Pinpoint the cell where the given text exists, returning its (X, Y) midpoint coordinate. 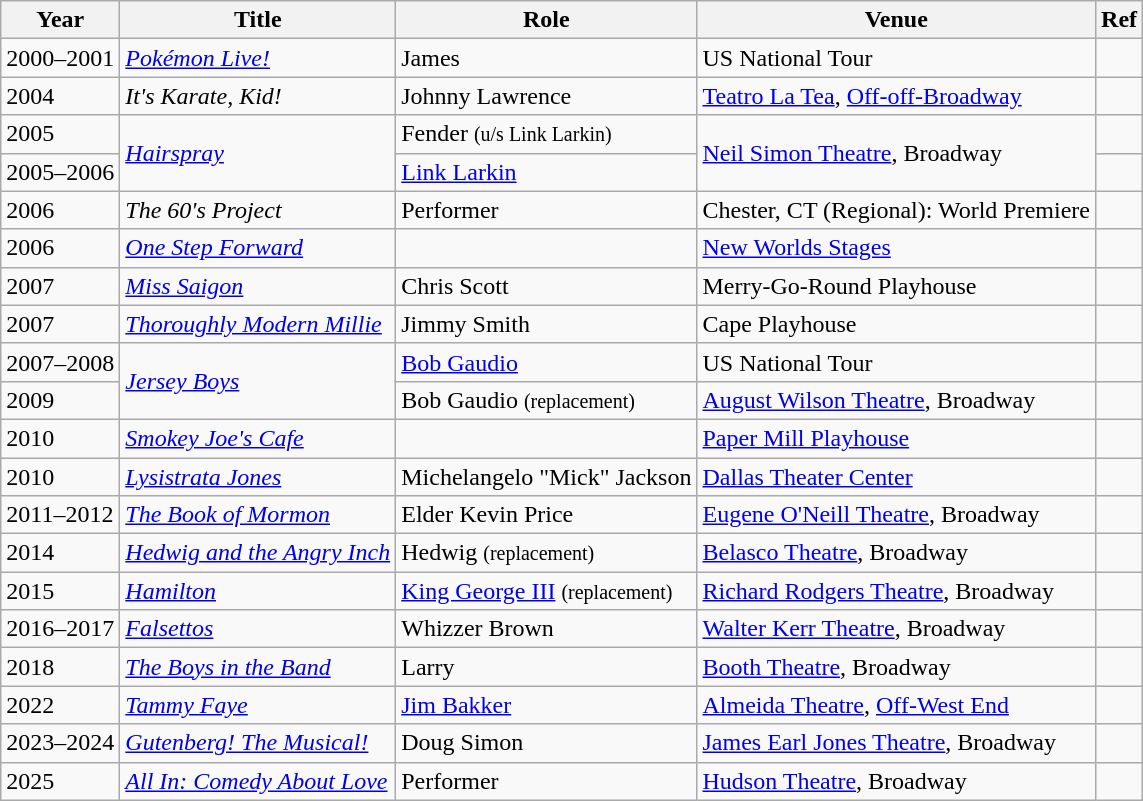
2025 (60, 781)
2005–2006 (60, 172)
The Book of Mormon (258, 515)
It's Karate, Kid! (258, 96)
Almeida Theatre, Off-West End (896, 705)
Merry-Go-Round Playhouse (896, 286)
2018 (60, 667)
James Earl Jones Theatre, Broadway (896, 743)
Title (258, 20)
Jimmy Smith (546, 324)
2011–2012 (60, 515)
2007–2008 (60, 362)
Cape Playhouse (896, 324)
Pokémon Live! (258, 58)
Doug Simon (546, 743)
Lysistrata Jones (258, 477)
Eugene O'Neill Theatre, Broadway (896, 515)
Paper Mill Playhouse (896, 438)
The 60's Project (258, 210)
Smokey Joe's Cafe (258, 438)
Hudson Theatre, Broadway (896, 781)
Ref (1120, 20)
Falsettos (258, 629)
Role (546, 20)
Gutenberg! The Musical! (258, 743)
King George III (replacement) (546, 591)
Chester, CT (Regional): World Premiere (896, 210)
2016–2017 (60, 629)
2005 (60, 134)
Teatro La Tea, Off-off-Broadway (896, 96)
Walter Kerr Theatre, Broadway (896, 629)
New Worlds Stages (896, 248)
Michelangelo "Mick" Jackson (546, 477)
2015 (60, 591)
Whizzer Brown (546, 629)
2022 (60, 705)
Booth Theatre, Broadway (896, 667)
Chris Scott (546, 286)
Neil Simon Theatre, Broadway (896, 153)
Hedwig and the Angry Inch (258, 553)
Link Larkin (546, 172)
2009 (60, 400)
2023–2024 (60, 743)
One Step Forward (258, 248)
August Wilson Theatre, Broadway (896, 400)
Bob Gaudio (replacement) (546, 400)
Dallas Theater Center (896, 477)
Tammy Faye (258, 705)
Miss Saigon (258, 286)
James (546, 58)
Richard Rodgers Theatre, Broadway (896, 591)
Hedwig (replacement) (546, 553)
Fender (u/s Link Larkin) (546, 134)
Belasco Theatre, Broadway (896, 553)
Hairspray (258, 153)
2014 (60, 553)
Year (60, 20)
Jim Bakker (546, 705)
The Boys in the Band (258, 667)
Thoroughly Modern Millie (258, 324)
Jersey Boys (258, 381)
Larry (546, 667)
All In: Comedy About Love (258, 781)
2004 (60, 96)
Bob Gaudio (546, 362)
2000–2001 (60, 58)
Hamilton (258, 591)
Elder Kevin Price (546, 515)
Venue (896, 20)
Johnny Lawrence (546, 96)
